Return the [x, y] coordinate for the center point of the cell that contains the specified text.  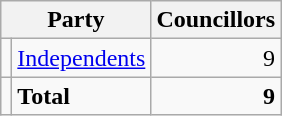
Councillors [216, 20]
Independents [82, 58]
Total [82, 96]
Party [76, 20]
